Return (x, y) of the center of cell containing provided text 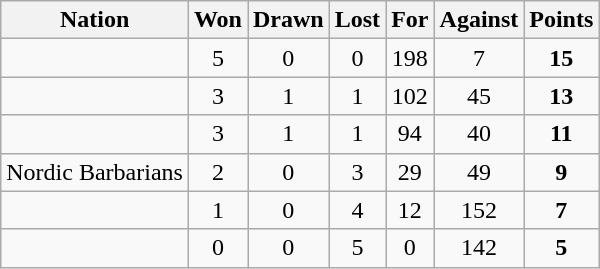
45 (479, 96)
142 (479, 248)
152 (479, 210)
Nordic Barbarians (95, 172)
102 (410, 96)
Nation (95, 20)
4 (357, 210)
94 (410, 134)
49 (479, 172)
Lost (357, 20)
12 (410, 210)
2 (218, 172)
Against (479, 20)
13 (562, 96)
15 (562, 58)
29 (410, 172)
198 (410, 58)
40 (479, 134)
Won (218, 20)
Points (562, 20)
11 (562, 134)
9 (562, 172)
Drawn (289, 20)
For (410, 20)
